Detect which cell encompasses the target text, then output its [X, Y] center coordinate. 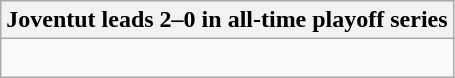
Joventut leads 2–0 in all-time playoff series [227, 20]
